Output the (X, Y) coordinate of the center of the cell containing the given text.  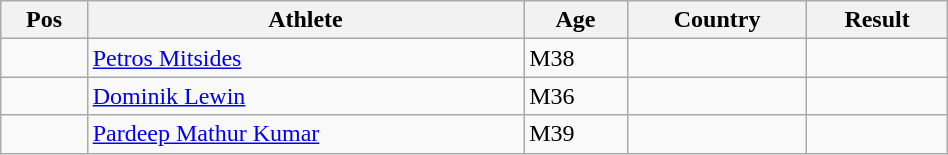
M39 (576, 134)
Result (877, 20)
M38 (576, 58)
Athlete (306, 20)
Petros Mitsides (306, 58)
Pardeep Mathur Kumar (306, 134)
Dominik Lewin (306, 96)
M36 (576, 96)
Age (576, 20)
Country (717, 20)
Pos (44, 20)
